Provide the (x, y) coordinate of the cell's center where the given text is located.  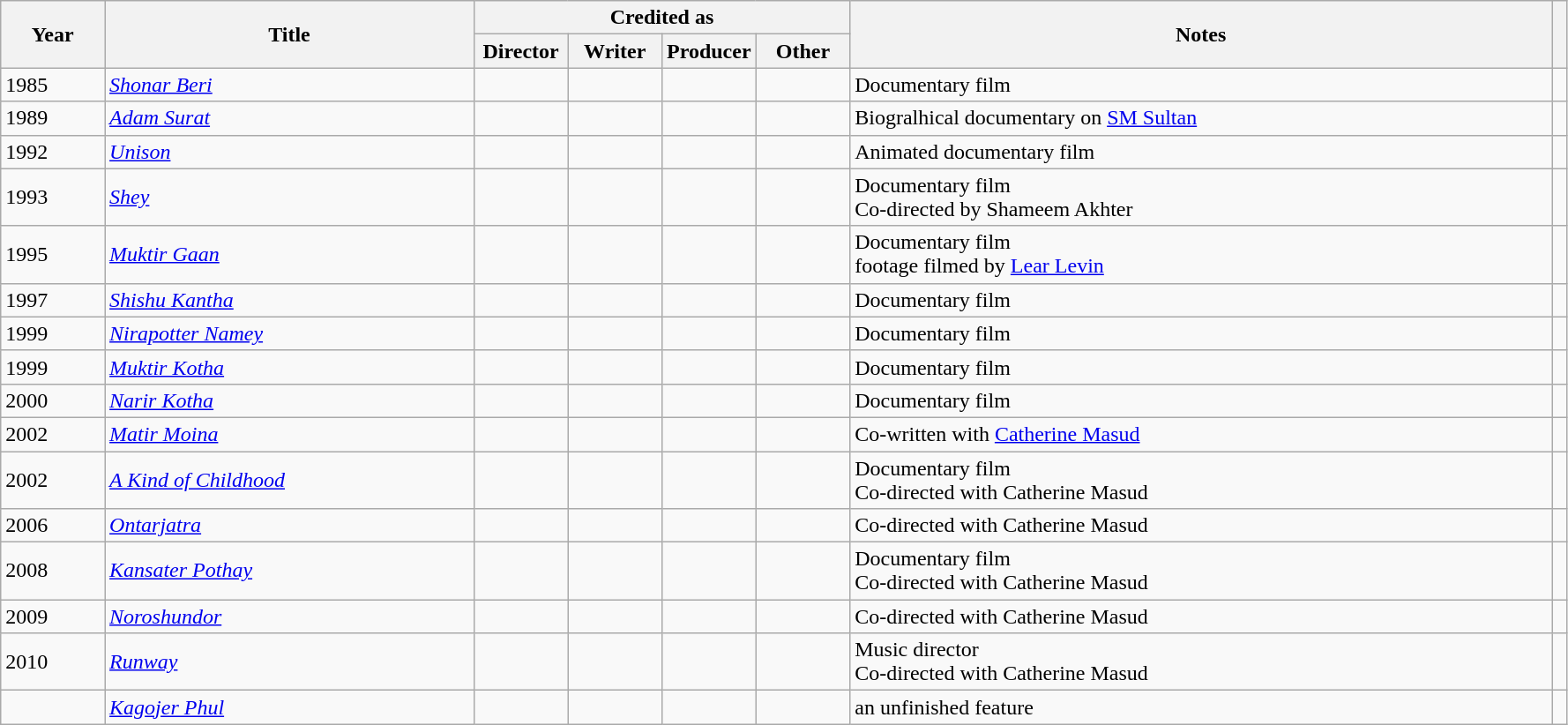
1985 (53, 85)
Kansater Pothay (289, 572)
Co-written with Catherine Masud (1201, 434)
Shonar Beri (289, 85)
1997 (53, 300)
Ontarjatra (289, 526)
Biogralhical documentary on SM Sultan (1201, 118)
Noroshundor (289, 617)
2000 (53, 400)
Narir Kotha (289, 400)
1992 (53, 152)
2006 (53, 526)
A Kind of Childhood (289, 480)
Matir Moina (289, 434)
Kagojer Phul (289, 707)
Year (53, 34)
Unison (289, 152)
Animated documentary film (1201, 152)
an unfinished feature (1201, 707)
Producer (709, 51)
1995 (53, 254)
2010 (53, 661)
Muktir Kotha (289, 367)
Writer (616, 51)
Director (520, 51)
Runway (289, 661)
1993 (53, 198)
Shey (289, 198)
Nirapotter Namey (289, 333)
Adam Surat (289, 118)
Notes (1201, 34)
Documentary filmCo-directed by Shameem Akhter (1201, 198)
Shishu Kantha (289, 300)
Credited as (661, 18)
Music directorCo-directed with Catherine Masud (1201, 661)
2008 (53, 572)
Other (803, 51)
Documentary filmfootage filmed by Lear Levin (1201, 254)
1989 (53, 118)
Title (289, 34)
Muktir Gaan (289, 254)
2009 (53, 617)
